Extract the [X, Y] coordinate from the center of the cell holding the provided text.  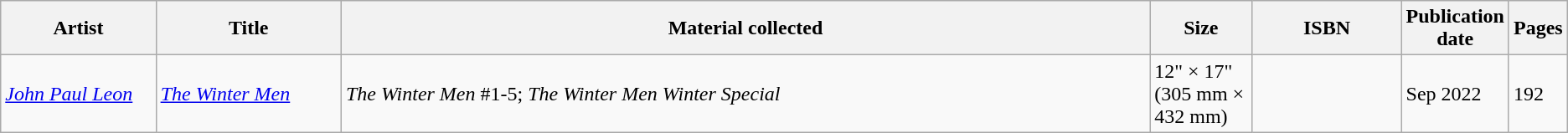
Material collected [745, 28]
Publication date [1455, 28]
Sep 2022 [1455, 94]
The Winter Men [248, 94]
Title [248, 28]
ISBN [1327, 28]
192 [1538, 94]
John Paul Leon [79, 94]
Pages [1538, 28]
Artist [79, 28]
12" × 17"(305 mm × 432 mm) [1201, 94]
The Winter Men #1-5; The Winter Men Winter Special [745, 94]
Size [1201, 28]
